From the cell containing the given text, extract its center point as (x, y) coordinate. 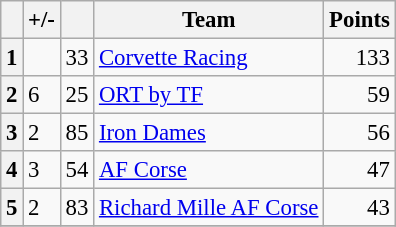
47 (360, 170)
133 (360, 58)
56 (360, 133)
54 (76, 170)
4 (12, 170)
5 (12, 208)
Richard Mille AF Corse (209, 208)
33 (76, 58)
ORT by TF (209, 95)
Points (360, 20)
25 (76, 95)
AF Corse (209, 170)
Iron Dames (209, 133)
85 (76, 133)
+/- (42, 20)
Team (209, 20)
Corvette Racing (209, 58)
59 (360, 95)
6 (42, 95)
83 (76, 208)
43 (360, 208)
1 (12, 58)
